Pinpoint the cell where the given text exists, returning its (X, Y) midpoint coordinate. 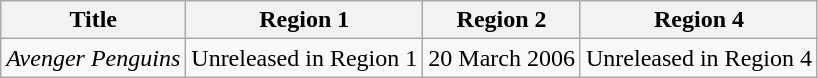
Region 1 (304, 20)
Avenger Penguins (94, 58)
Region 4 (698, 20)
Title (94, 20)
Region 2 (502, 20)
Unreleased in Region 1 (304, 58)
20 March 2006 (502, 58)
Unreleased in Region 4 (698, 58)
